Locate the cell with the specified text and output its (X, Y) center coordinate. 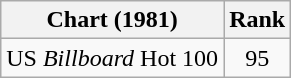
US Billboard Hot 100 (112, 58)
95 (258, 58)
Chart (1981) (112, 20)
Rank (258, 20)
